Provide the [x, y] coordinate of the cell's center where the given text is located.  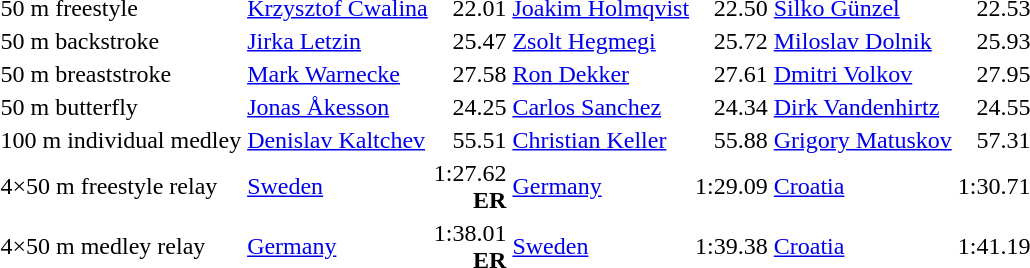
Miloslav Dolnik [862, 41]
Denislav Kaltchev [338, 140]
25.72 [732, 41]
55.51 [470, 140]
Christian Keller [601, 140]
Carlos Sanchez [601, 107]
Germany [601, 186]
24.25 [470, 107]
24.34 [732, 107]
1:29.09 [732, 186]
1:27.62ER [470, 186]
Sweden [338, 186]
Ron Dekker [601, 74]
Dmitri Volkov [862, 74]
Grigory Matuskov [862, 140]
Zsolt Hegmegi [601, 41]
Dirk Vandenhirtz [862, 107]
25.47 [470, 41]
27.58 [470, 74]
Jirka Letzin [338, 41]
27.61 [732, 74]
Mark Warnecke [338, 74]
Croatia [862, 186]
55.88 [732, 140]
Jonas Åkesson [338, 107]
